Identify which cell holds the provided text, then report its [x, y] central coordinate. 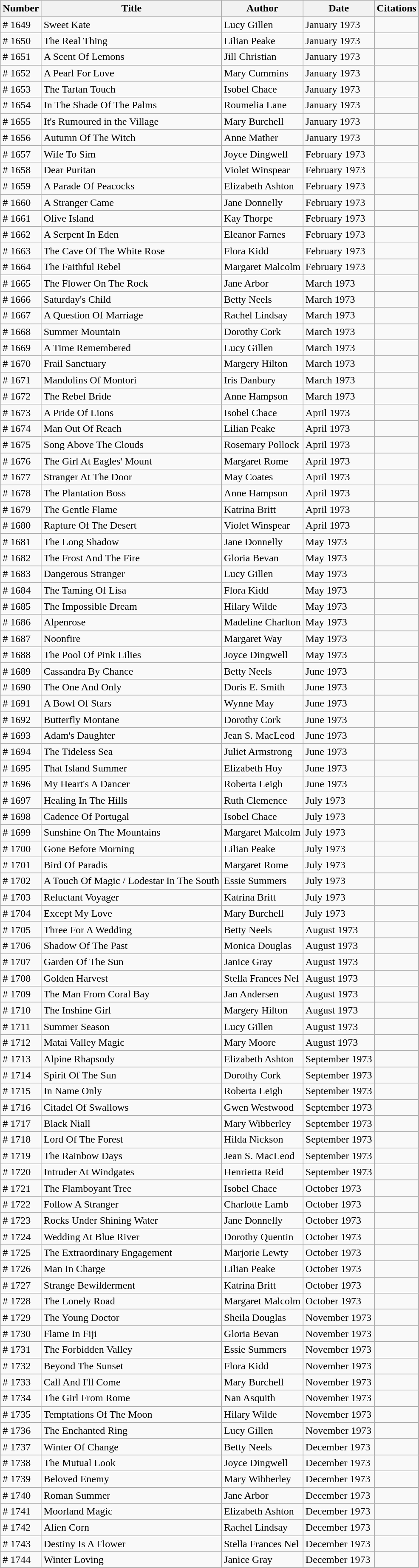
# 1687 [21, 639]
# 1673 [21, 412]
Charlotte Lamb [263, 1204]
Madeline Charlton [263, 622]
The Plantation Boss [131, 493]
Ruth Clemence [263, 800]
Dangerous Stranger [131, 574]
# 1670 [21, 364]
# 1734 [21, 1398]
In The Shade Of The Palms [131, 105]
Matai Valley Magic [131, 1043]
# 1712 [21, 1043]
Adam's Daughter [131, 736]
Frail Sanctuary [131, 364]
Three For A Wedding [131, 929]
# 1707 [21, 962]
Autumn Of The Witch [131, 138]
A Time Remembered [131, 348]
The Girl At Eagles' Mount [131, 461]
# 1719 [21, 1156]
# 1665 [21, 283]
# 1680 [21, 526]
Eleanor Farnes [263, 235]
The Long Shadow [131, 542]
# 1711 [21, 1027]
# 1714 [21, 1075]
Wedding At Blue River [131, 1237]
Olive Island [131, 219]
# 1713 [21, 1059]
A Touch Of Magic / Lodestar In The South [131, 881]
# 1675 [21, 445]
# 1732 [21, 1366]
The Cave Of The White Rose [131, 251]
The Extraordinary Engagement [131, 1253]
The Rainbow Days [131, 1156]
# 1704 [21, 913]
A Serpent In Eden [131, 235]
The Tartan Touch [131, 89]
# 1737 [21, 1447]
Except My Love [131, 913]
# 1679 [21, 510]
A Pearl For Love [131, 73]
Mary Cummins [263, 73]
# 1727 [21, 1285]
# 1735 [21, 1414]
# 1659 [21, 186]
# 1720 [21, 1172]
The Flamboyant Tree [131, 1188]
Temptations Of The Moon [131, 1414]
Anne Mather [263, 138]
Intruder At Windgates [131, 1172]
# 1667 [21, 315]
Dorothy Quentin [263, 1237]
Citations [396, 8]
# 1696 [21, 784]
# 1725 [21, 1253]
Author [263, 8]
# 1650 [21, 41]
# 1663 [21, 251]
# 1664 [21, 267]
Song Above The Clouds [131, 445]
Marjorie Lewty [263, 1253]
# 1668 [21, 332]
Follow A Stranger [131, 1204]
# 1678 [21, 493]
Winter Of Change [131, 1447]
Lord Of The Forest [131, 1140]
# 1724 [21, 1237]
# 1649 [21, 25]
Henrietta Reid [263, 1172]
Gwen Westwood [263, 1107]
Destiny Is A Flower [131, 1544]
# 1674 [21, 428]
Sweet Kate [131, 25]
# 1655 [21, 121]
Elizabeth Hoy [263, 768]
Saturday's Child [131, 299]
# 1652 [21, 73]
Mary Moore [263, 1043]
Alien Corn [131, 1528]
# 1738 [21, 1463]
Nan Asquith [263, 1398]
# 1699 [21, 833]
That Island Summer [131, 768]
# 1671 [21, 380]
# 1700 [21, 849]
Wife To Sim [131, 154]
The Young Doctor [131, 1317]
Beyond The Sunset [131, 1366]
Gone Before Morning [131, 849]
Number [21, 8]
# 1718 [21, 1140]
# 1710 [21, 1011]
# 1661 [21, 219]
# 1683 [21, 574]
# 1701 [21, 865]
The Flower On The Rock [131, 283]
# 1743 [21, 1544]
Garden Of The Sun [131, 962]
# 1744 [21, 1560]
Alpine Rhapsody [131, 1059]
# 1657 [21, 154]
# 1676 [21, 461]
# 1716 [21, 1107]
Doris E. Smith [263, 687]
# 1741 [21, 1512]
# 1653 [21, 89]
# 1708 [21, 978]
# 1677 [21, 477]
The One And Only [131, 687]
Healing In The Hills [131, 800]
Monica Douglas [263, 946]
# 1731 [21, 1350]
# 1672 [21, 396]
Call And I'll Come [131, 1382]
# 1693 [21, 736]
The Pool Of Pink Lilies [131, 655]
# 1723 [21, 1220]
Jill Christian [263, 57]
# 1736 [21, 1430]
# 1656 [21, 138]
The Mutual Look [131, 1463]
The Taming Of Lisa [131, 590]
Black Niall [131, 1123]
# 1651 [21, 57]
# 1669 [21, 348]
# 1739 [21, 1479]
Title [131, 8]
# 1691 [21, 703]
# 1684 [21, 590]
Kay Thorpe [263, 219]
Flame In Fiji [131, 1334]
The Gentle Flame [131, 510]
# 1697 [21, 800]
The Impossible Dream [131, 606]
A Parade Of Peacocks [131, 186]
Sunshine On The Mountains [131, 833]
# 1730 [21, 1334]
Bird Of Paradis [131, 865]
The Faithful Rebel [131, 267]
# 1685 [21, 606]
Wynne May [263, 703]
Summer Season [131, 1027]
Margaret Way [263, 639]
# 1703 [21, 897]
Roman Summer [131, 1495]
# 1666 [21, 299]
Summer Mountain [131, 332]
# 1721 [21, 1188]
Roumelia Lane [263, 105]
# 1726 [21, 1269]
# 1658 [21, 170]
In Name Only [131, 1091]
Moorland Magic [131, 1512]
Man In Charge [131, 1269]
Jan Andersen [263, 994]
Iris Danbury [263, 380]
Butterfly Montane [131, 720]
Rapture Of The Desert [131, 526]
The Lonely Road [131, 1301]
# 1740 [21, 1495]
# 1706 [21, 946]
# 1715 [21, 1091]
# 1695 [21, 768]
The Tideless Sea [131, 752]
# 1689 [21, 671]
A Pride Of Lions [131, 412]
# 1733 [21, 1382]
Stranger At The Door [131, 477]
Hilda Nickson [263, 1140]
Beloved Enemy [131, 1479]
# 1686 [21, 622]
The Inshine Girl [131, 1011]
Citadel Of Swallows [131, 1107]
The Rebel Bride [131, 396]
The Frost And The Fire [131, 558]
Cassandra By Chance [131, 671]
Noonfire [131, 639]
The Forbidden Valley [131, 1350]
Mandolins Of Montori [131, 380]
Dear Puritan [131, 170]
# 1690 [21, 687]
The Girl From Rome [131, 1398]
# 1698 [21, 816]
My Heart's A Dancer [131, 784]
# 1694 [21, 752]
# 1682 [21, 558]
# 1702 [21, 881]
The Enchanted Ring [131, 1430]
# 1722 [21, 1204]
Winter Loving [131, 1560]
Reluctant Voyager [131, 897]
May Coates [263, 477]
Rocks Under Shining Water [131, 1220]
The Real Thing [131, 41]
A Question Of Marriage [131, 315]
# 1654 [21, 105]
Man Out Of Reach [131, 428]
Cadence Of Portugal [131, 816]
Date [339, 8]
# 1728 [21, 1301]
A Stranger Came [131, 203]
Shadow Of The Past [131, 946]
Spirit Of The Sun [131, 1075]
It's Rumoured in the Village [131, 121]
Golden Harvest [131, 978]
Rosemary Pollock [263, 445]
Sheila Douglas [263, 1317]
A Bowl Of Stars [131, 703]
Alpenrose [131, 622]
# 1717 [21, 1123]
# 1709 [21, 994]
# 1742 [21, 1528]
Juliet Armstrong [263, 752]
A Scent Of Lemons [131, 57]
# 1662 [21, 235]
The Man From Coral Bay [131, 994]
# 1660 [21, 203]
# 1681 [21, 542]
Strange Bewilderment [131, 1285]
# 1729 [21, 1317]
# 1692 [21, 720]
# 1688 [21, 655]
# 1705 [21, 929]
